From the cell containing the given text, extract its center point as (x, y) coordinate. 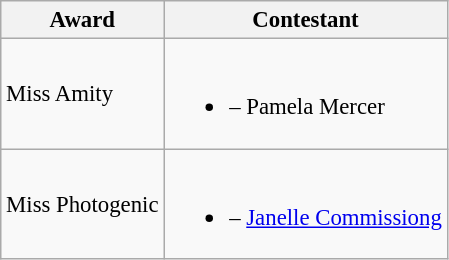
– Janelle Commissiong (306, 204)
Contestant (306, 20)
Award (82, 20)
Miss Photogenic (82, 204)
Miss Amity (82, 94)
– Pamela Mercer (306, 94)
